Determine the (X, Y) coordinate at the center of the cell enclosing the given text.  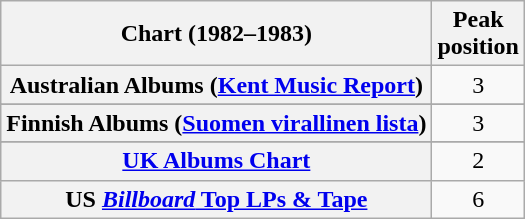
US Billboard Top LPs & Tape (216, 199)
6 (478, 199)
UK Albums Chart (216, 161)
2 (478, 161)
Chart (1982–1983) (216, 34)
Finnish Albums (Suomen virallinen lista) (216, 123)
Australian Albums (Kent Music Report) (216, 85)
Peakposition (478, 34)
